Determine the [x, y] coordinate at the center of the cell enclosing the given text.  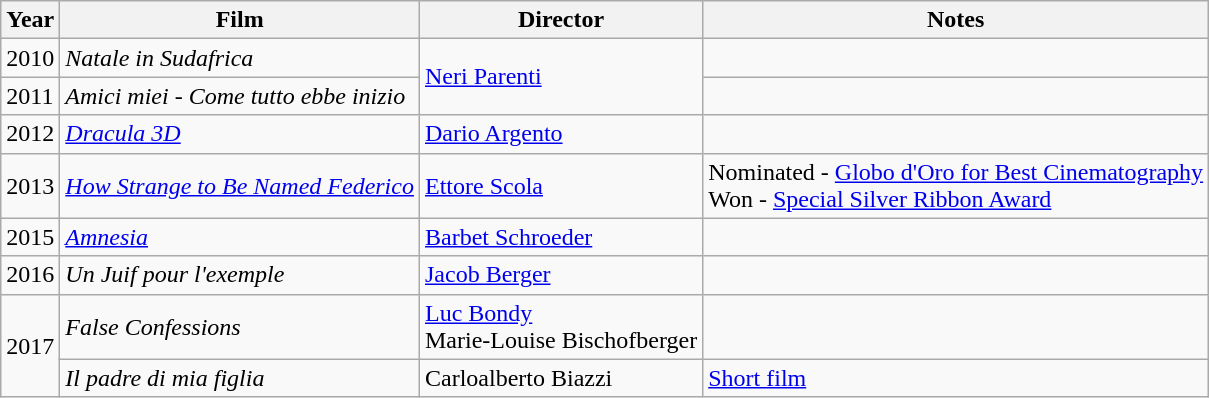
Film [240, 20]
Ettore Scola [560, 186]
2010 [30, 58]
Carloalberto Biazzi [560, 378]
Dario Argento [560, 134]
Un Juif pour l'exemple [240, 275]
2013 [30, 186]
Jacob Berger [560, 275]
Amici miei - Come tutto ebbe inizio [240, 96]
2016 [30, 275]
Short film [956, 378]
Director [560, 20]
2011 [30, 96]
2012 [30, 134]
Year [30, 20]
Natale in Sudafrica [240, 58]
2017 [30, 346]
Neri Parenti [560, 77]
Il padre di mia figlia [240, 378]
Dracula 3D [240, 134]
Notes [956, 20]
Amnesia [240, 237]
2015 [30, 237]
Nominated - Globo d'Oro for Best CinematographyWon - Special Silver Ribbon Award [956, 186]
Barbet Schroeder [560, 237]
How Strange to Be Named Federico [240, 186]
Luc BondyMarie-Louise Bischofberger [560, 326]
False Confessions [240, 326]
